Pinpoint the cell where the given text exists, returning its (X, Y) midpoint coordinate. 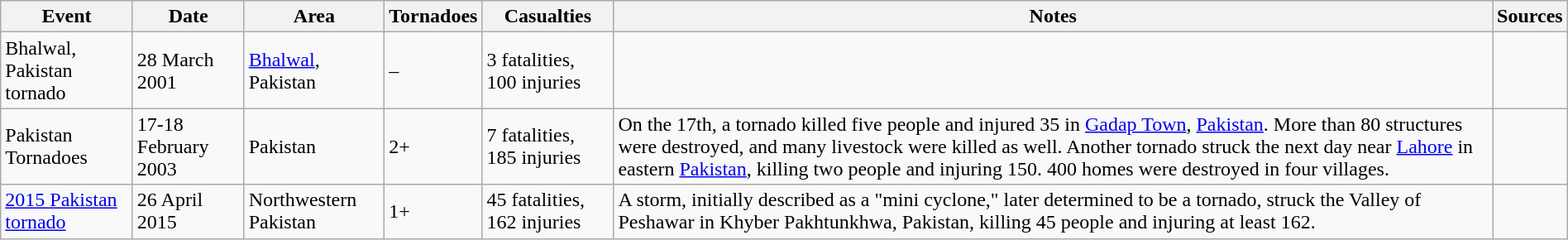
– (433, 70)
Event (67, 17)
Date (189, 17)
Bhalwal, Pakistan (314, 70)
26 April 2015 (189, 212)
Casualties (547, 17)
28 March 2001 (189, 70)
Notes (1054, 17)
1+ (433, 212)
Pakistan (314, 146)
17-18 February 2003 (189, 146)
Pakistan Tornadoes (67, 146)
3 fatalities, 100 injuries (547, 70)
Area (314, 17)
45 fatalities, 162 injuries (547, 212)
7 fatalities, 185 injuries (547, 146)
2+ (433, 146)
2015 Pakistan tornado (67, 212)
Sources (1530, 17)
Bhalwal, Pakistan tornado (67, 70)
Tornadoes (433, 17)
Northwestern Pakistan (314, 212)
